Identify which cell holds the provided text, then report its (x, y) central coordinate. 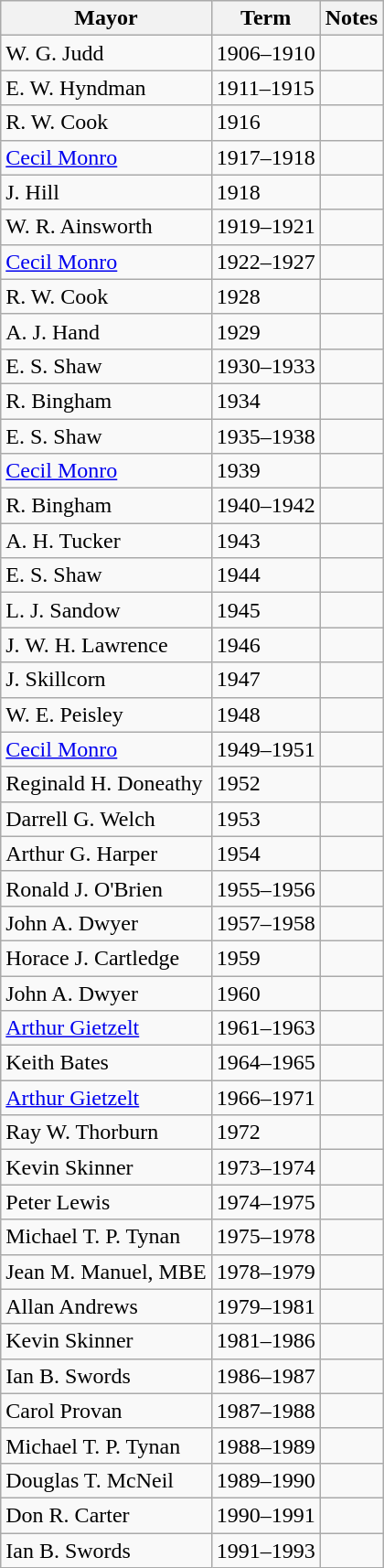
1918 (265, 192)
Ronald J. O'Brien (106, 888)
A. H. Tucker (106, 541)
1949–1951 (265, 749)
1960 (265, 993)
E. W. Hyndman (106, 88)
1978–1979 (265, 1272)
W. R. Ainsworth (106, 227)
1953 (265, 819)
1988–1989 (265, 1445)
1981–1986 (265, 1341)
1944 (265, 575)
1940–1942 (265, 506)
W. E. Peisley (106, 714)
1922–1927 (265, 262)
1946 (265, 645)
1987–1988 (265, 1411)
Mayor (106, 18)
Reginald H. Doneathy (106, 784)
1906–1910 (265, 53)
1990–1991 (265, 1515)
1943 (265, 541)
1945 (265, 610)
Horace J. Cartledge (106, 958)
Peter Lewis (106, 1202)
Arthur G. Harper (106, 854)
1916 (265, 123)
1974–1975 (265, 1202)
1986–1987 (265, 1376)
Darrell G. Welch (106, 819)
1972 (265, 1133)
1947 (265, 680)
1928 (265, 296)
1930–1933 (265, 366)
1929 (265, 331)
1955–1956 (265, 888)
1917–1918 (265, 157)
Ray W. Thorburn (106, 1133)
1979–1981 (265, 1306)
J. Skillcorn (106, 680)
W. G. Judd (106, 53)
Allan Andrews (106, 1306)
1939 (265, 471)
1975–1978 (265, 1237)
1919–1921 (265, 227)
1954 (265, 854)
Don R. Carter (106, 1515)
1961–1963 (265, 1028)
1991–1993 (265, 1551)
J. W. H. Lawrence (106, 645)
1911–1915 (265, 88)
Douglas T. McNeil (106, 1480)
Term (265, 18)
1964–1965 (265, 1063)
A. J. Hand (106, 331)
1959 (265, 958)
1957–1958 (265, 923)
1989–1990 (265, 1480)
1952 (265, 784)
1948 (265, 714)
Jean M. Manuel, MBE (106, 1272)
Carol Provan (106, 1411)
1934 (265, 401)
1966–1971 (265, 1098)
1935–1938 (265, 436)
L. J. Sandow (106, 610)
Notes (351, 18)
J. Hill (106, 192)
1973–1974 (265, 1167)
Keith Bates (106, 1063)
